Identify which cell holds the provided text, then report its (X, Y) central coordinate. 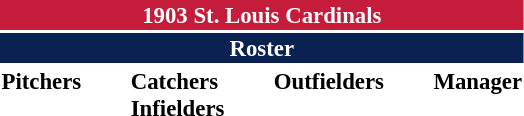
Roster (262, 48)
1903 St. Louis Cardinals (262, 15)
